For the text-containing cell, return its midpoint in (X, Y) coordinate format. 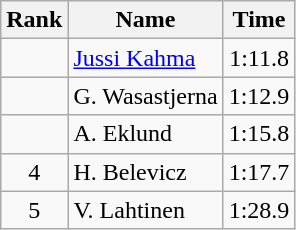
1:17.7 (259, 172)
1:15.8 (259, 134)
4 (34, 172)
V. Lahtinen (146, 210)
Jussi Kahma (146, 58)
5 (34, 210)
G. Wasastjerna (146, 96)
Time (259, 20)
Rank (34, 20)
A. Eklund (146, 134)
Name (146, 20)
1:28.9 (259, 210)
H. Belevicz (146, 172)
1:12.9 (259, 96)
1:11.8 (259, 58)
